For the text-containing cell, return its midpoint in [x, y] coordinate format. 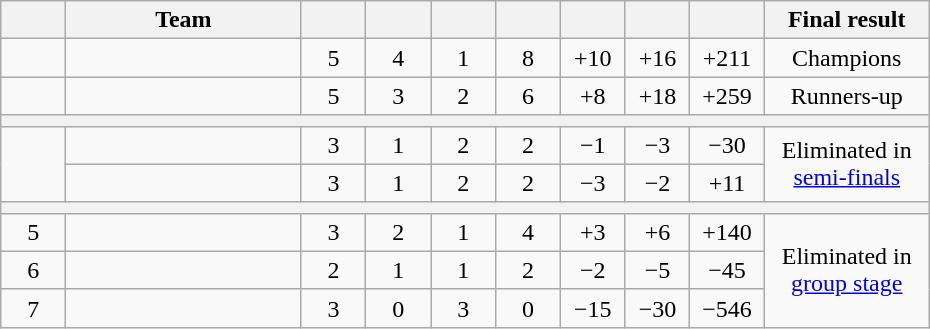
Eliminated in group stage [846, 270]
+3 [592, 232]
−5 [658, 270]
8 [528, 58]
Team [184, 20]
+140 [727, 232]
+16 [658, 58]
−1 [592, 145]
Final result [846, 20]
+6 [658, 232]
+10 [592, 58]
+11 [727, 183]
−45 [727, 270]
+18 [658, 96]
+259 [727, 96]
7 [34, 308]
−546 [727, 308]
Champions [846, 58]
+211 [727, 58]
Eliminated in semi-finals [846, 164]
+8 [592, 96]
Runners-up [846, 96]
−15 [592, 308]
